Return (X, Y) of the center of cell containing provided text 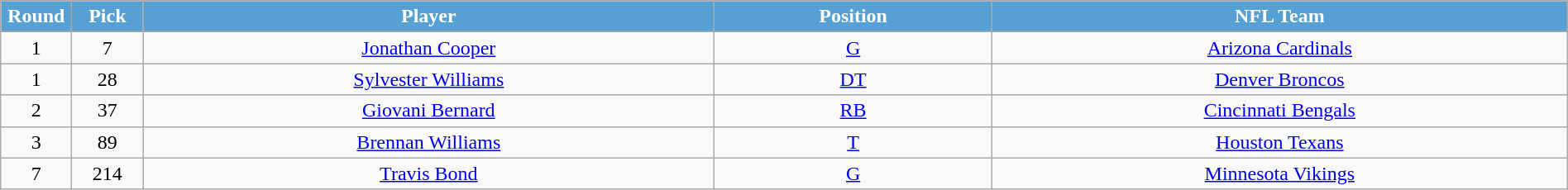
28 (108, 79)
Minnesota Vikings (1279, 173)
T (853, 142)
Cincinnati Bengals (1279, 111)
Position (853, 17)
RB (853, 111)
2 (36, 111)
Jonathan Cooper (428, 48)
Brennan Williams (428, 142)
Travis Bond (428, 173)
Round (36, 17)
Denver Broncos (1279, 79)
DT (853, 79)
Player (428, 17)
214 (108, 173)
NFL Team (1279, 17)
Arizona Cardinals (1279, 48)
37 (108, 111)
Sylvester Williams (428, 79)
Houston Texans (1279, 142)
3 (36, 142)
89 (108, 142)
Giovani Bernard (428, 111)
Pick (108, 17)
